For the text-containing cell, return its midpoint in [X, Y] coordinate format. 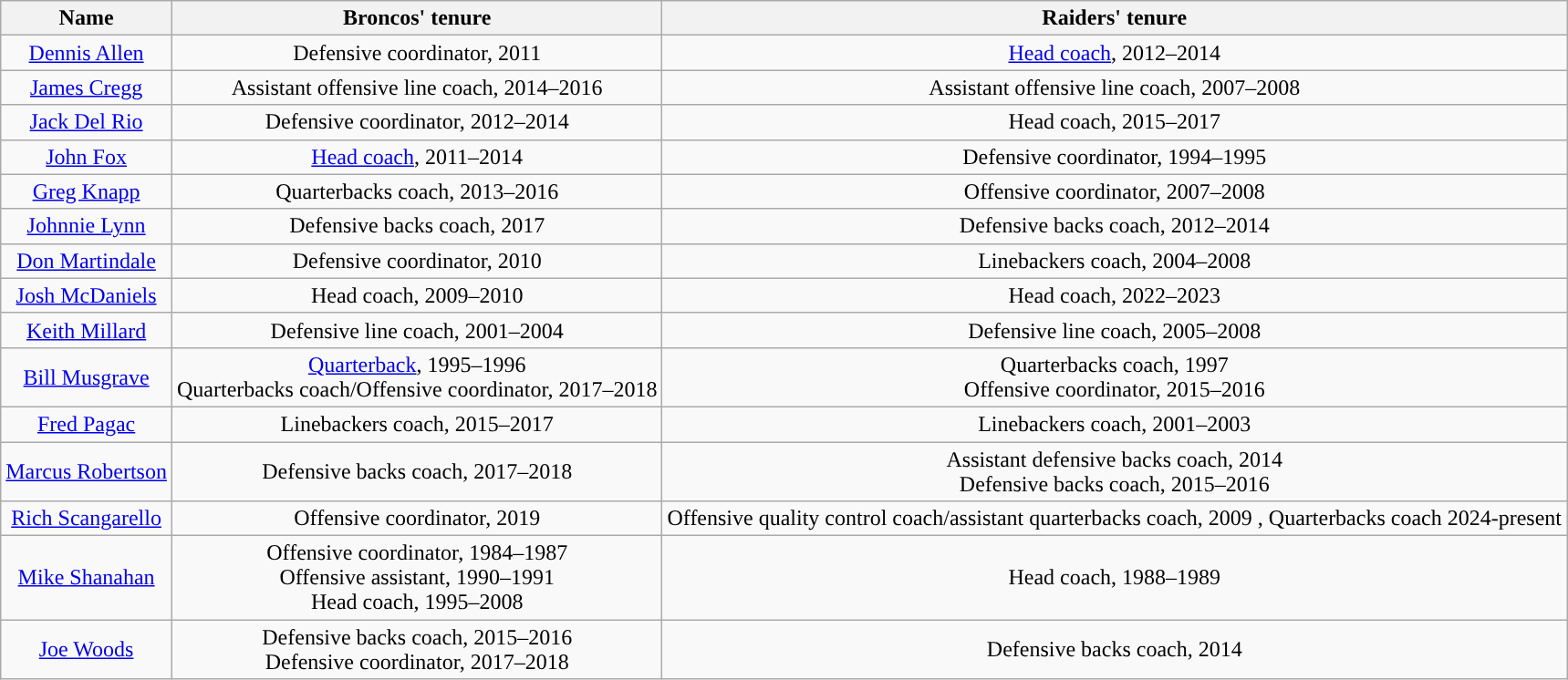
Assistant offensive line coach, 2007–2008 [1115, 88]
Broncos' tenure [416, 18]
Defensive backs coach, 2012–2014 [1115, 226]
Linebackers coach, 2004–2008 [1115, 261]
Defensive coordinator, 2012–2014 [416, 122]
Mike Shanahan [87, 578]
Assistant offensive line coach, 2014–2016 [416, 88]
Joe Woods [87, 649]
Rich Scangarello [87, 519]
Assistant defensive backs coach, 2014Defensive backs coach, 2015–2016 [1115, 470]
Defensive backs coach, 2017–2018 [416, 470]
Defensive line coach, 2005–2008 [1115, 330]
Name [87, 18]
Greg Knapp [87, 191]
Keith Millard [87, 330]
Dennis Allen [87, 53]
James Cregg [87, 88]
Defensive coordinator, 1994–1995 [1115, 157]
Raiders' tenure [1115, 18]
Offensive quality control coach/assistant quarterbacks coach, 2009 , Quarterbacks coach 2024-present [1115, 519]
Defensive backs coach, 2015–2016Defensive coordinator, 2017–2018 [416, 649]
Josh McDaniels [87, 295]
Defensive coordinator, 2011 [416, 53]
Linebackers coach, 2015–2017 [416, 424]
Offensive coordinator, 2007–2008 [1115, 191]
Defensive backs coach, 2017 [416, 226]
Jack Del Rio [87, 122]
Johnnie Lynn [87, 226]
Bill Musgrave [87, 377]
John Fox [87, 157]
Head coach, 2011–2014 [416, 157]
Defensive backs coach, 2014 [1115, 649]
Head coach, 2012–2014 [1115, 53]
Marcus Robertson [87, 470]
Quarterback, 1995–1996Quarterbacks coach/Offensive coordinator, 2017–2018 [416, 377]
Head coach, 2009–2010 [416, 295]
Head coach, 1988–1989 [1115, 578]
Defensive line coach, 2001–2004 [416, 330]
Head coach, 2022–2023 [1115, 295]
Quarterbacks coach, 2013–2016 [416, 191]
Offensive coordinator, 2019 [416, 519]
Head coach, 2015–2017 [1115, 122]
Offensive coordinator, 1984–1987Offensive assistant, 1990–1991Head coach, 1995–2008 [416, 578]
Don Martindale [87, 261]
Defensive coordinator, 2010 [416, 261]
Linebackers coach, 2001–2003 [1115, 424]
Quarterbacks coach, 1997Offensive coordinator, 2015–2016 [1115, 377]
Fred Pagac [87, 424]
